Locate the cell with the specified text and output its [X, Y] center coordinate. 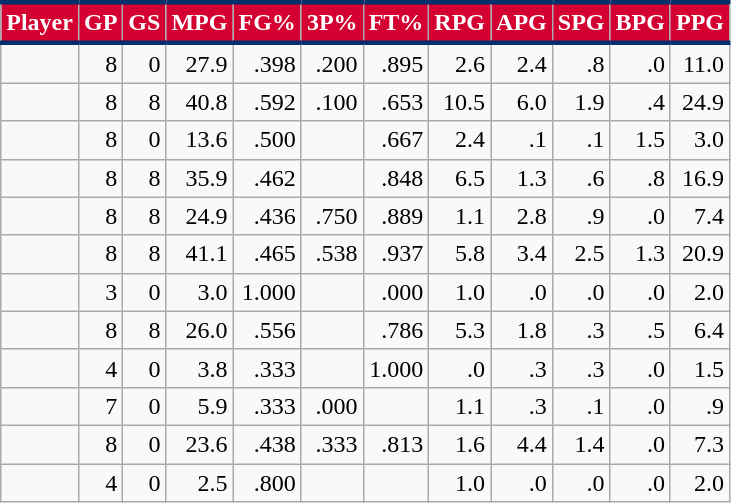
5.9 [200, 406]
1.6 [460, 444]
.500 [267, 140]
MPG [200, 22]
3.4 [522, 254]
7.3 [700, 444]
GS [144, 22]
Player [40, 22]
3P% [332, 22]
5.3 [460, 330]
3.8 [200, 368]
RPG [460, 22]
20.9 [700, 254]
.200 [332, 63]
.462 [267, 178]
35.9 [200, 178]
.6 [581, 178]
GP [100, 22]
.667 [396, 140]
APG [522, 22]
BPG [640, 22]
.5 [640, 330]
.100 [332, 102]
FT% [396, 22]
.848 [396, 178]
2.8 [522, 216]
1.8 [522, 330]
3 [100, 292]
.653 [396, 102]
41.1 [200, 254]
13.6 [200, 140]
.800 [267, 483]
.438 [267, 444]
PPG [700, 22]
11.0 [700, 63]
.465 [267, 254]
.889 [396, 216]
.895 [396, 63]
4.4 [522, 444]
.786 [396, 330]
.592 [267, 102]
.398 [267, 63]
16.9 [700, 178]
1.4 [581, 444]
6.0 [522, 102]
5.8 [460, 254]
40.8 [200, 102]
.4 [640, 102]
7.4 [700, 216]
.538 [332, 254]
.556 [267, 330]
FG% [267, 22]
.937 [396, 254]
.813 [396, 444]
26.0 [200, 330]
2.6 [460, 63]
6.4 [700, 330]
SPG [581, 22]
27.9 [200, 63]
23.6 [200, 444]
7 [100, 406]
10.5 [460, 102]
1.9 [581, 102]
.750 [332, 216]
.436 [267, 216]
6.5 [460, 178]
